Return [X, Y] of the center of cell containing provided text 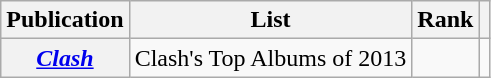
Rank [446, 20]
Publication [65, 20]
Clash [65, 58]
Clash's Top Albums of 2013 [270, 58]
List [270, 20]
